For the text-containing cell, return its midpoint in [x, y] coordinate format. 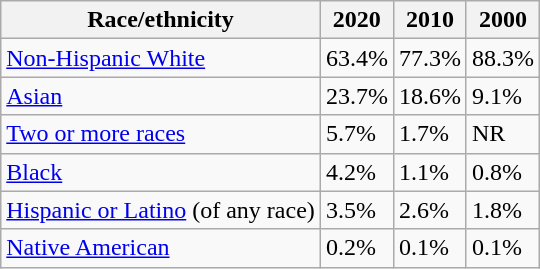
2010 [430, 20]
Asian [161, 96]
77.3% [430, 58]
2000 [502, 20]
18.6% [430, 96]
NR [502, 134]
2020 [356, 20]
5.7% [356, 134]
Two or more races [161, 134]
1.1% [430, 172]
63.4% [356, 58]
0.8% [502, 172]
Race/ethnicity [161, 20]
3.5% [356, 210]
9.1% [502, 96]
Non-Hispanic White [161, 58]
0.2% [356, 248]
Native American [161, 248]
Hispanic or Latino (of any race) [161, 210]
88.3% [502, 58]
Black [161, 172]
1.7% [430, 134]
1.8% [502, 210]
4.2% [356, 172]
23.7% [356, 96]
2.6% [430, 210]
